Pinpoint the cell where the given text exists, returning its (x, y) midpoint coordinate. 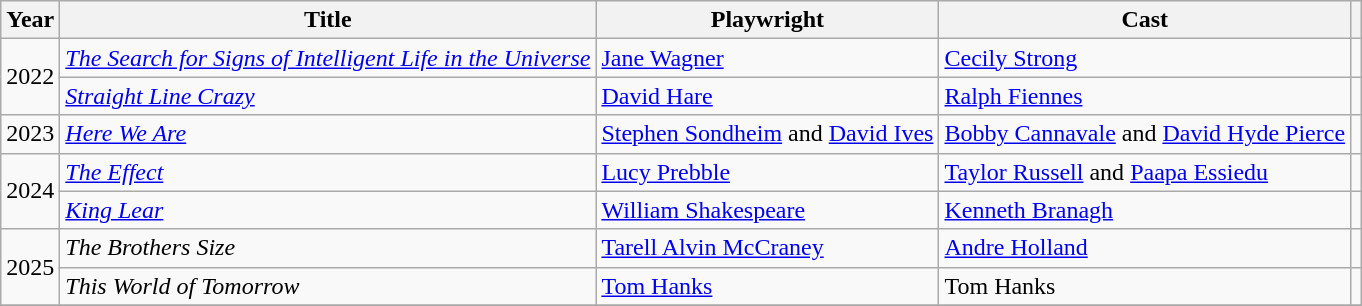
Tarell Alvin McCraney (768, 248)
Cecily Strong (1145, 58)
Cast (1145, 20)
2022 (30, 77)
Title (328, 20)
Playwright (768, 20)
King Lear (328, 210)
2024 (30, 191)
Straight Line Crazy (328, 96)
Ralph Fiennes (1145, 96)
Stephen Sondheim and David Ives (768, 134)
Kenneth Branagh (1145, 210)
Taylor Russell and Paapa Essiedu (1145, 172)
The Effect (328, 172)
Jane Wagner (768, 58)
Andre Holland (1145, 248)
2025 (30, 267)
The Brothers Size (328, 248)
Here We Are (328, 134)
David Hare (768, 96)
Bobby Cannavale and David Hyde Pierce (1145, 134)
Year (30, 20)
William Shakespeare (768, 210)
2023 (30, 134)
Lucy Prebble (768, 172)
This World of Tomorrow (328, 286)
The Search for Signs of Intelligent Life in the Universe (328, 58)
